From the cell containing the given text, extract its center point as [x, y] coordinate. 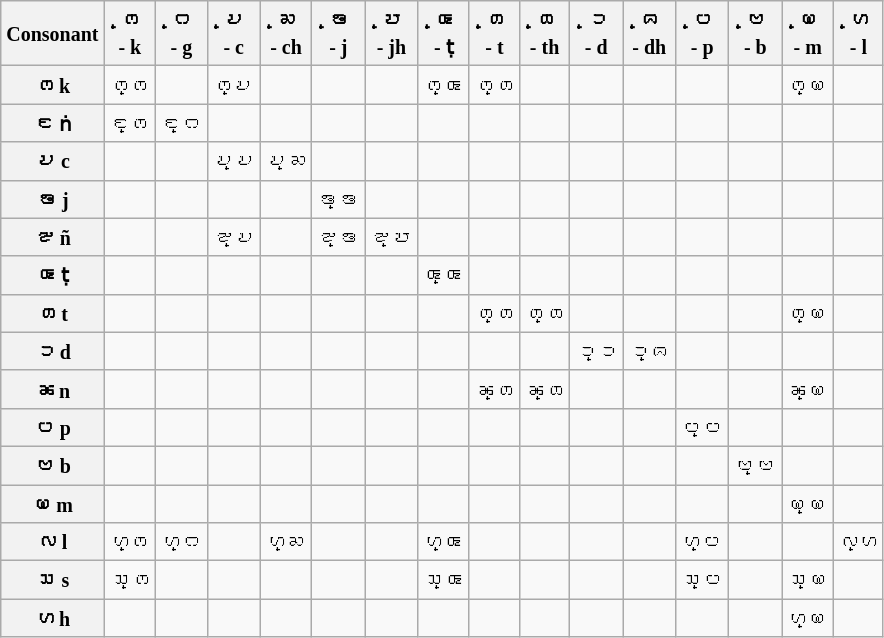
𑄋 ṅ [52, 123]
𑄦𑄳𑄛 [702, 542]
𑄑 ṭ [52, 275]
𑄟𑄳𑄟 [808, 503]
𑄳𑄟- m [808, 34]
𑄝 b [52, 465]
𑄦𑄳𑄉 [182, 542]
𑄥𑄳𑄛 [702, 580]
𑄑𑄳𑄑 [444, 275]
𑄖𑄳𑄖 [494, 313]
𑄌𑄳𑄍 [286, 161]
𑄣𑄳𑄦 [858, 542]
𑄣 l [52, 542]
𑄚𑄳𑄟 [808, 389]
𑄝𑄳𑄝 [756, 465]
𑄳𑄘- d [596, 34]
𑄎𑄳𑄎 [338, 199]
𑄳𑄙- dh [650, 34]
𑄇𑄳𑄇 [130, 85]
𑄦𑄳𑄇 [130, 542]
𑄌𑄳𑄌 [234, 161]
𑄳𑄇- k [130, 34]
𑄘 d [52, 351]
𑄋𑄳𑄉 [182, 123]
𑄛 p [52, 427]
𑄚 n [52, 389]
𑄚𑄳𑄖 [494, 389]
𑄐 ñ [52, 237]
𑄟 m [52, 503]
𑄐𑄳𑄎 [338, 237]
𑄳𑄝- b [756, 34]
𑄋𑄳𑄇 [130, 123]
𑄐𑄳𑄏 [392, 237]
𑄥𑄳𑄟 [808, 580]
𑄎 j [52, 199]
𑄦 h [52, 618]
𑄚𑄳𑄗 [545, 389]
𑄳𑄌- c [234, 34]
𑄳𑄛- p [702, 34]
𑄇 k [52, 85]
𑄖 t [52, 313]
𑄦𑄳𑄑 [444, 542]
𑄳𑄉- g [182, 34]
𑄘𑄳𑄙 [650, 351]
𑄥𑄳𑄑 [444, 580]
𑄳𑄗- th [545, 34]
𑄛𑄳𑄛 [702, 427]
𑄦𑄳𑄟 [808, 618]
𑄇𑄳𑄟 [808, 85]
𑄘𑄳𑄘 [596, 351]
𑄳𑄑- ṭ [444, 34]
𑄖𑄳𑄟 [808, 313]
𑄳𑄏- jh [392, 34]
𑄥 s [52, 580]
𑄐𑄳𑄌 [234, 237]
𑄦𑄳𑄍 [286, 542]
𑄇𑄳𑄖 [494, 85]
𑄳𑄖- t [494, 34]
𑄇𑄳𑄌 [234, 85]
𑄌 c [52, 161]
𑄳𑄦- l [858, 34]
𑄖𑄳𑄗 [545, 313]
𑄇𑄳𑄑 [444, 85]
𑄥𑄳𑄇 [130, 580]
Consonant [52, 34]
𑄳𑄎- j [338, 34]
𑄳𑄍- ch [286, 34]
